Identify which cell holds the provided text, then report its [x, y] central coordinate. 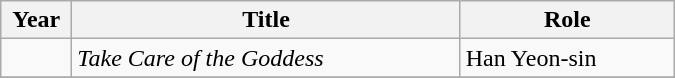
Han Yeon-sin [567, 58]
Take Care of the Goddess [266, 58]
Role [567, 20]
Title [266, 20]
Year [36, 20]
